Capture the cell that displays the provided text and extract its (x, y) central coordinate. 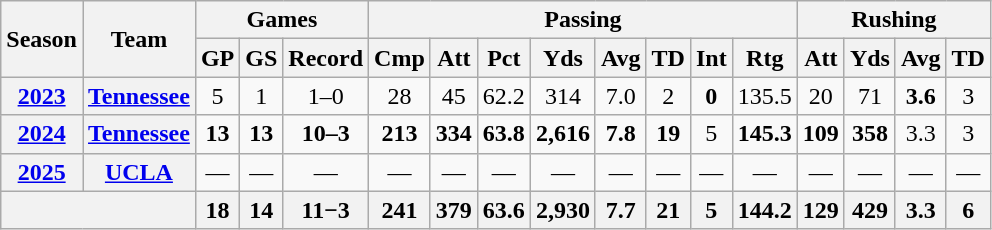
Games (282, 20)
45 (454, 96)
Pct (504, 58)
GP (217, 58)
213 (400, 134)
6 (968, 210)
Cmp (400, 58)
11−3 (326, 210)
314 (562, 96)
Team (138, 39)
GS (262, 58)
7.8 (620, 134)
Record (326, 58)
63.8 (504, 134)
3.6 (920, 96)
Rushing (894, 20)
2024 (42, 134)
0 (711, 96)
7.7 (620, 210)
UCLA (138, 172)
379 (454, 210)
Season (42, 39)
71 (870, 96)
18 (217, 210)
10–3 (326, 134)
19 (668, 134)
7.0 (620, 96)
63.6 (504, 210)
14 (262, 210)
135.5 (764, 96)
2023 (42, 96)
20 (820, 96)
Int (711, 58)
1–0 (326, 96)
129 (820, 210)
2,616 (562, 134)
2025 (42, 172)
62.2 (504, 96)
28 (400, 96)
2 (668, 96)
334 (454, 134)
1 (262, 96)
109 (820, 134)
21 (668, 210)
429 (870, 210)
241 (400, 210)
358 (870, 134)
Rtg (764, 58)
144.2 (764, 210)
2,930 (562, 210)
145.3 (764, 134)
Passing (584, 20)
